Provide the (x, y) coordinate of the cell's center where the given text is located.  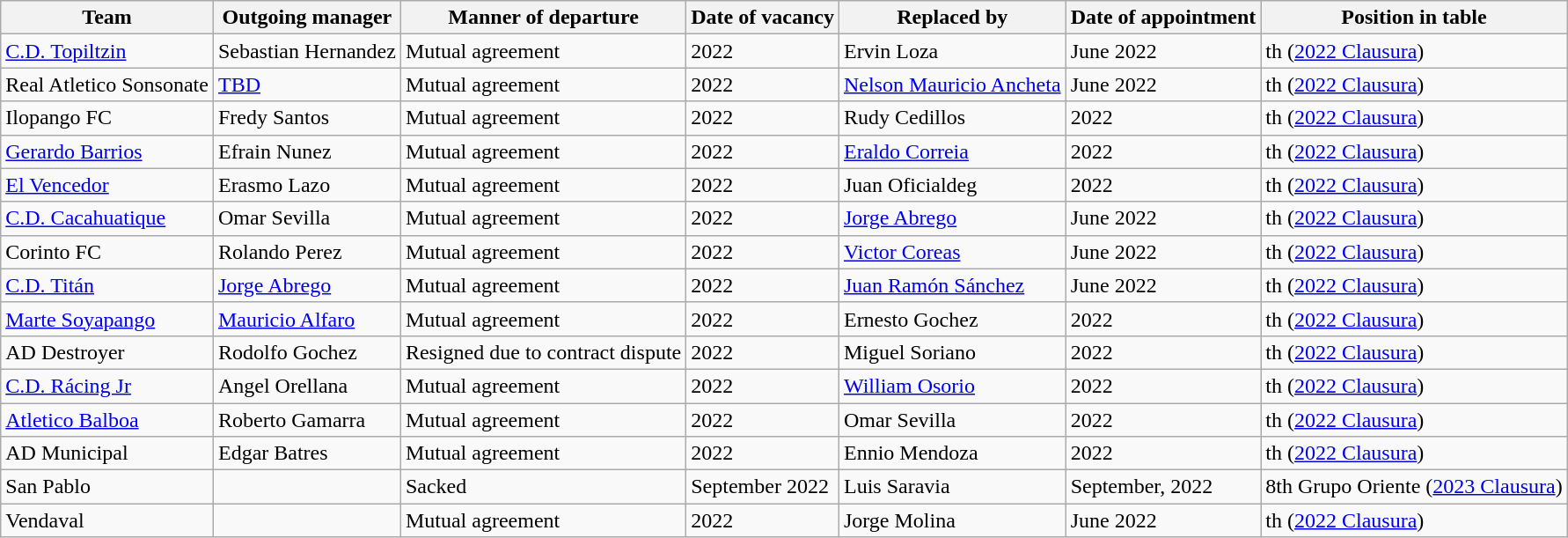
El Vencedor (107, 185)
Position in table (1414, 18)
Sebastian Hernandez (306, 51)
Ervin Loza (952, 51)
Corinto FC (107, 252)
Roberto Gamarra (306, 420)
AD Destroyer (107, 352)
Sacked (543, 487)
Juan Oficialdeg (952, 185)
Victor Coreas (952, 252)
Gerardo Barrios (107, 151)
Edgar Batres (306, 453)
Rudy Cedillos (952, 118)
Outgoing manager (306, 18)
Marte Soyapango (107, 319)
Erasmo Lazo (306, 185)
TBD (306, 85)
Manner of departure (543, 18)
Angel Orellana (306, 386)
Ennio Mendoza (952, 453)
Rolando Perez (306, 252)
Jorge Molina (952, 520)
Rodolfo Gochez (306, 352)
C.D. Rácing Jr (107, 386)
C.D. Topiltzin (107, 51)
Nelson Mauricio Ancheta (952, 85)
September 2022 (763, 487)
Vendaval (107, 520)
Luis Saravia (952, 487)
Ernesto Gochez (952, 319)
8th Grupo Oriente (2023 Clausura) (1414, 487)
Replaced by (952, 18)
Team (107, 18)
Eraldo Correia (952, 151)
Ilopango FC (107, 118)
Date of appointment (1163, 18)
AD Municipal (107, 453)
Efrain Nunez (306, 151)
Resigned due to contract dispute (543, 352)
San Pablo (107, 487)
Miguel Soriano (952, 352)
William Osorio (952, 386)
Mauricio Alfaro (306, 319)
Juan Ramón Sánchez (952, 285)
September, 2022 (1163, 487)
Fredy Santos (306, 118)
Atletico Balboa (107, 420)
Real Atletico Sonsonate (107, 85)
C.D. Titán (107, 285)
C.D. Cacahuatique (107, 218)
Date of vacancy (763, 18)
